Detect which cell encompasses the target text, then output its [X, Y] center coordinate. 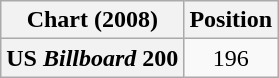
Position [231, 20]
Chart (2008) [92, 20]
US Billboard 200 [92, 58]
196 [231, 58]
